Return (x, y) of the center of cell containing provided text 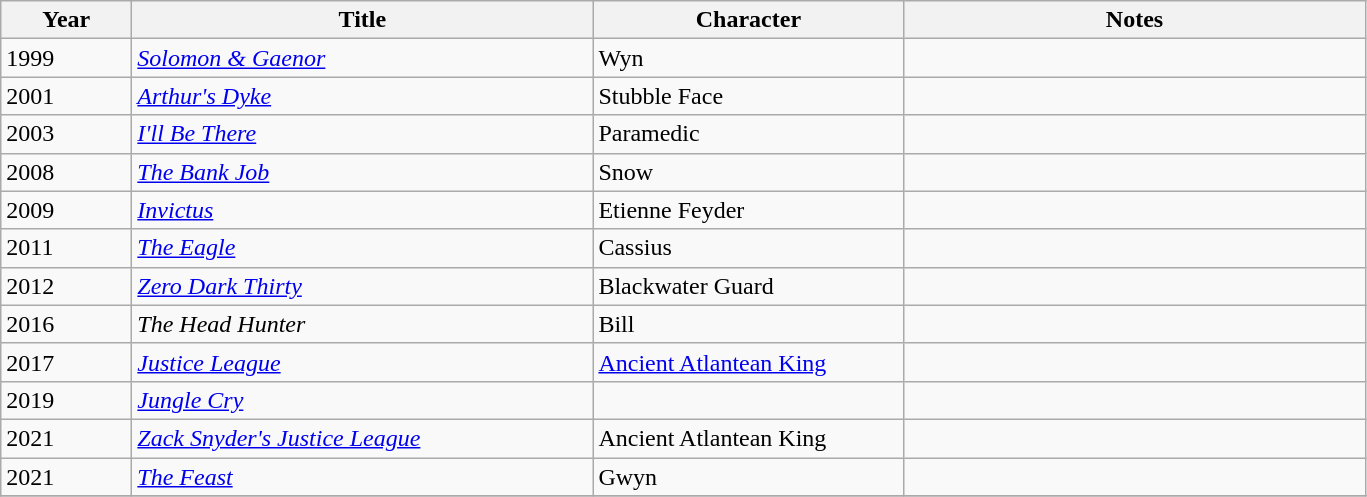
2001 (66, 96)
Justice League (362, 362)
1999 (66, 58)
2017 (66, 362)
Paramedic (748, 134)
Zack Snyder's Justice League (362, 438)
Character (748, 20)
Invictus (362, 210)
2011 (66, 248)
The Eagle (362, 248)
The Feast (362, 477)
Year (66, 20)
Blackwater Guard (748, 286)
Jungle Cry (362, 400)
Zero Dark Thirty (362, 286)
2009 (66, 210)
2012 (66, 286)
Title (362, 20)
I'll Be There (362, 134)
Notes (1134, 20)
Bill (748, 324)
Etienne Feyder (748, 210)
Solomon & Gaenor (362, 58)
Cassius (748, 248)
2019 (66, 400)
2003 (66, 134)
Gwyn (748, 477)
The Bank Job (362, 172)
Snow (748, 172)
2008 (66, 172)
2016 (66, 324)
Stubble Face (748, 96)
Wyn (748, 58)
Arthur's Dyke (362, 96)
The Head Hunter (362, 324)
